Determine the [X, Y] coordinate at the center of the cell enclosing the given text.  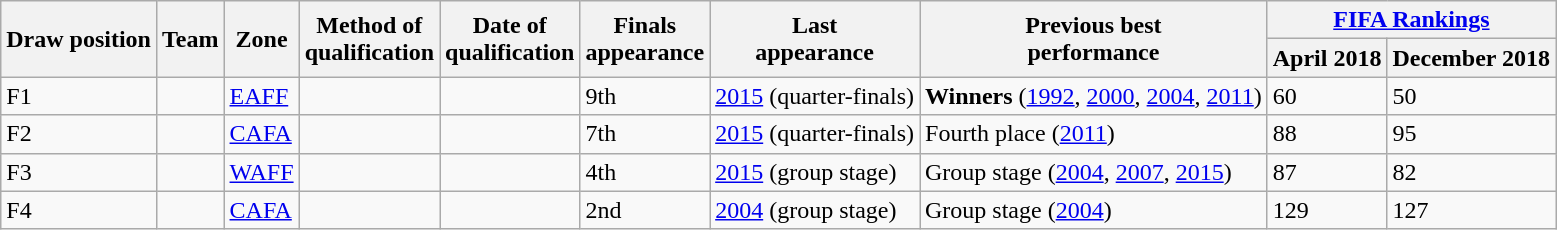
4th [645, 172]
2004 (group stage) [815, 210]
95 [1472, 134]
Fourth place (2011) [1094, 134]
Date ofqualification [510, 39]
Team [190, 39]
Winners (1992, 2000, 2004, 2011) [1094, 96]
87 [1327, 172]
82 [1472, 172]
60 [1327, 96]
9th [645, 96]
7th [645, 134]
50 [1472, 96]
F4 [79, 210]
129 [1327, 210]
Lastappearance [815, 39]
FIFA Rankings [1411, 20]
F3 [79, 172]
EAFF [262, 96]
Zone [262, 39]
88 [1327, 134]
Group stage (2004) [1094, 210]
2015 (group stage) [815, 172]
F1 [79, 96]
December 2018 [1472, 58]
Group stage (2004, 2007, 2015) [1094, 172]
Finalsappearance [645, 39]
WAFF [262, 172]
F2 [79, 134]
April 2018 [1327, 58]
Previous bestperformance [1094, 39]
Method ofqualification [369, 39]
Draw position [79, 39]
127 [1472, 210]
2nd [645, 210]
